Search for the cell housing the specified text and yield its [x, y] center coordinate. 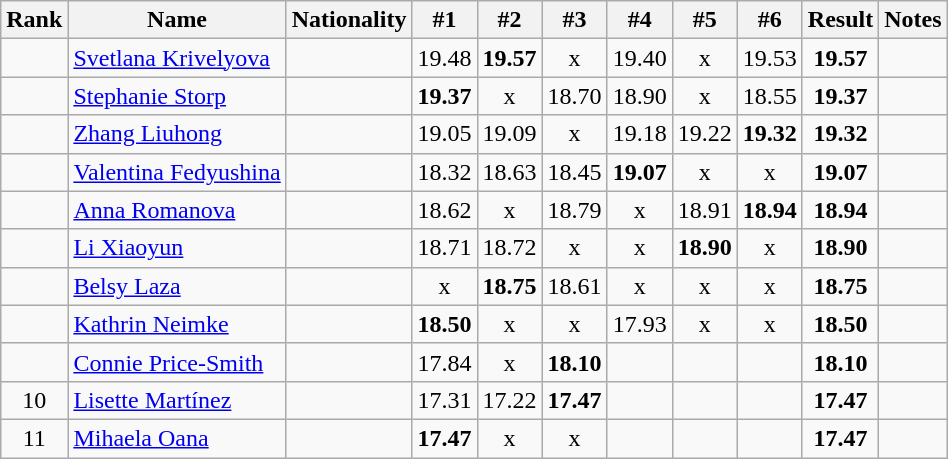
18.55 [770, 96]
#6 [770, 20]
#4 [640, 20]
Zhang Liuhong [177, 134]
Connie Price-Smith [177, 362]
Svetlana Krivelyova [177, 58]
Result [840, 20]
18.32 [444, 172]
Belsy Laza [177, 286]
Kathrin Neimke [177, 324]
18.61 [574, 286]
19.22 [704, 134]
11 [34, 438]
18.62 [444, 210]
Nationality [349, 20]
18.45 [574, 172]
Mihaela Oana [177, 438]
Anna Romanova [177, 210]
17.22 [510, 400]
#2 [510, 20]
18.63 [510, 172]
19.48 [444, 58]
19.09 [510, 134]
19.05 [444, 134]
18.72 [510, 248]
19.53 [770, 58]
17.93 [640, 324]
17.84 [444, 362]
Stephanie Storp [177, 96]
Notes [913, 20]
Valentina Fedyushina [177, 172]
Lisette Martínez [177, 400]
#5 [704, 20]
10 [34, 400]
19.40 [640, 58]
Rank [34, 20]
18.71 [444, 248]
#3 [574, 20]
18.79 [574, 210]
18.70 [574, 96]
18.91 [704, 210]
19.18 [640, 134]
Li Xiaoyun [177, 248]
17.31 [444, 400]
Name [177, 20]
#1 [444, 20]
